Return [X, Y] of the center of cell containing provided text 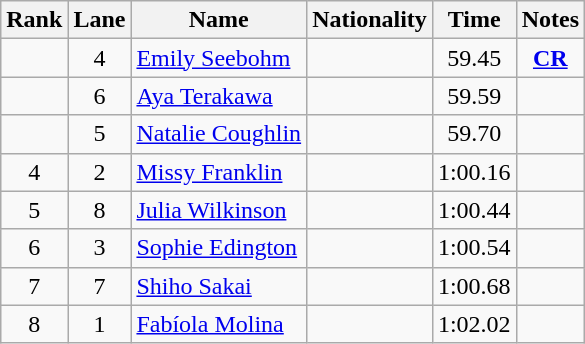
Natalie Coughlin [219, 134]
Rank [34, 20]
Notes [550, 20]
CR [550, 58]
59.70 [474, 134]
1 [100, 324]
Nationality [370, 20]
Emily Seebohm [219, 58]
1:00.16 [474, 172]
Name [219, 20]
1:00.44 [474, 210]
1:00.54 [474, 248]
3 [100, 248]
1:02.02 [474, 324]
1:00.68 [474, 286]
2 [100, 172]
Fabíola Molina [219, 324]
Sophie Edington [219, 248]
Shiho Sakai [219, 286]
Lane [100, 20]
Time [474, 20]
Aya Terakawa [219, 96]
Missy Franklin [219, 172]
59.59 [474, 96]
Julia Wilkinson [219, 210]
59.45 [474, 58]
